Detect which cell encompasses the target text, then output its [X, Y] center coordinate. 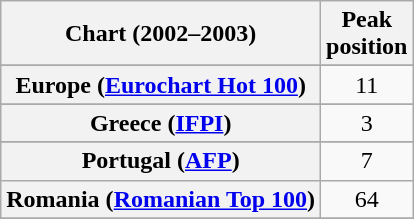
Europe (Eurochart Hot 100) [161, 85]
Peakposition [367, 34]
Chart (2002–2003) [161, 34]
11 [367, 85]
Romania (Romanian Top 100) [161, 199]
7 [367, 161]
64 [367, 199]
3 [367, 123]
Greece (IFPI) [161, 123]
Portugal (AFP) [161, 161]
